For the text-containing cell, return its midpoint in (X, Y) coordinate format. 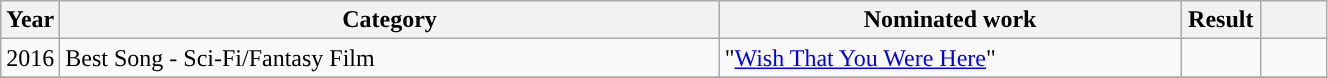
2016 (30, 58)
Category (390, 20)
Best Song - Sci-Fi/Fantasy Film (390, 58)
Year (30, 20)
"Wish That You Were Here" (950, 58)
Result (1221, 20)
Nominated work (950, 20)
